Locate the cell with the specified text and output its (x, y) center coordinate. 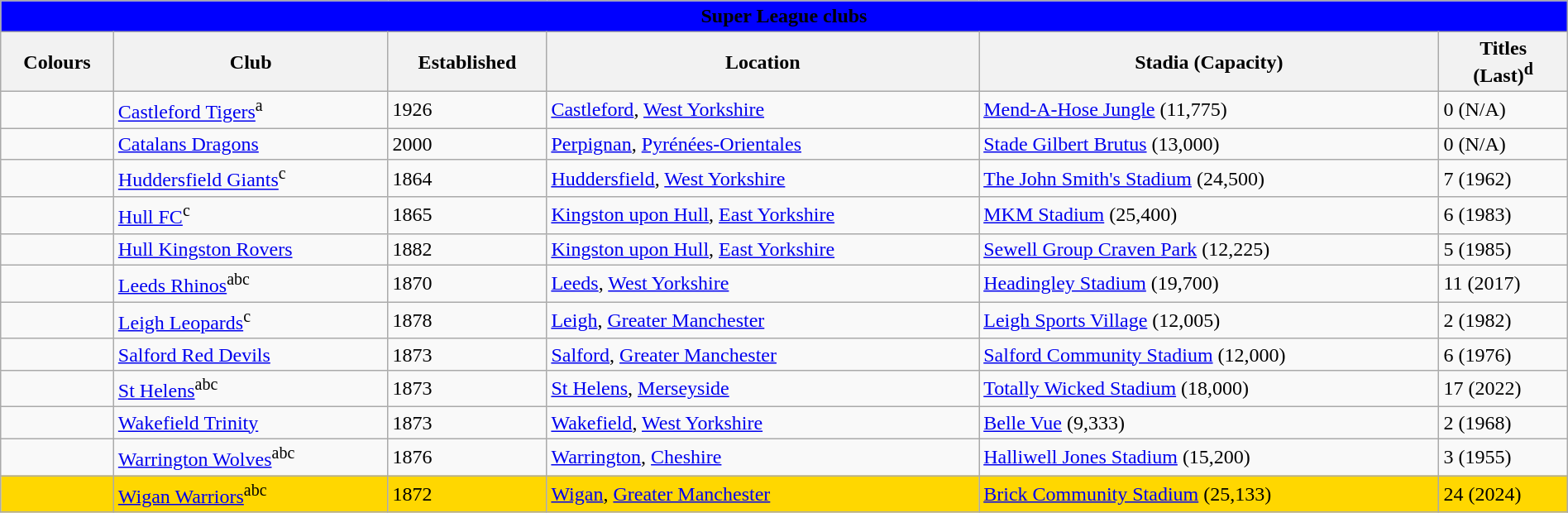
Stade Gilbert Brutus (13,000) (1209, 144)
Hull Kingston Rovers (251, 249)
Location (762, 62)
Club (251, 62)
Colours (58, 62)
2 (1982) (1503, 321)
1876 (467, 457)
1882 (467, 249)
Catalans Dragons (251, 144)
Castleford Tigersa (251, 109)
24 (2024) (1503, 493)
1865 (467, 215)
11 (2017) (1503, 283)
5 (1985) (1503, 249)
7 (1962) (1503, 179)
2 (1968) (1503, 423)
Mend-A-Hose Jungle (11,775) (1209, 109)
17 (2022) (1503, 389)
Leigh Sports Village (12,005) (1209, 321)
6 (1976) (1503, 354)
3 (1955) (1503, 457)
1872 (467, 493)
Salford Red Devils (251, 354)
Huddersfield Giantsc (251, 179)
Stadia (Capacity) (1209, 62)
1870 (467, 283)
6 (1983) (1503, 215)
Salford Community Stadium (12,000) (1209, 354)
Wakefield, West Yorkshire (762, 423)
Hull FCc (251, 215)
Brick Community Stadium (25,133) (1209, 493)
Wigan, Greater Manchester (762, 493)
Established (467, 62)
Titles(Last)d (1503, 62)
The John Smith's Stadium (24,500) (1209, 179)
St Helens, Merseyside (762, 389)
Huddersfield, West Yorkshire (762, 179)
Headingley Stadium (19,700) (1209, 283)
Totally Wicked Stadium (18,000) (1209, 389)
Sewell Group Craven Park (12,225) (1209, 249)
Leeds Rhinosabc (251, 283)
St Helensabc (251, 389)
Wigan Warriorsabc (251, 493)
Leigh, Greater Manchester (762, 321)
Perpignan, Pyrénées-Orientales (762, 144)
Leeds, West Yorkshire (762, 283)
Halliwell Jones Stadium (15,200) (1209, 457)
2000 (467, 144)
1878 (467, 321)
Belle Vue (9,333) (1209, 423)
Warrington, Cheshire (762, 457)
1864 (467, 179)
Castleford, West Yorkshire (762, 109)
Leigh Leopardsc (251, 321)
1926 (467, 109)
Salford, Greater Manchester (762, 354)
MKM Stadium (25,400) (1209, 215)
Warrington Wolvesabc (251, 457)
Super League clubs (784, 17)
Wakefield Trinity (251, 423)
